From the cell containing the given text, extract its center point as [X, Y] coordinate. 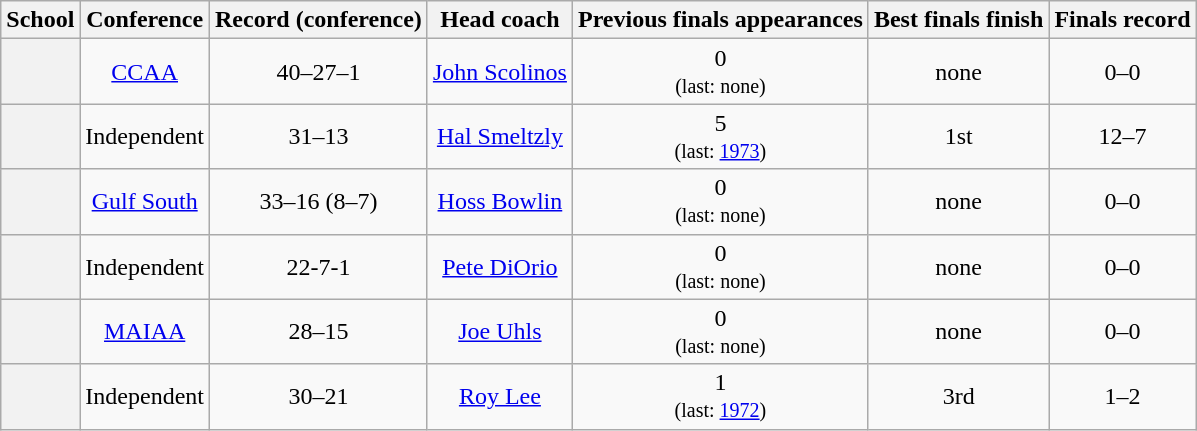
Best finals finish [958, 20]
Previous finals appearances [720, 20]
31–13 [319, 136]
40–27–1 [319, 72]
Gulf South [145, 202]
Joe Uhls [500, 332]
Finals record [1122, 20]
28–15 [319, 332]
CCAA [145, 72]
Record (conference) [319, 20]
Conference [145, 20]
School [40, 20]
30–21 [319, 396]
22-7-1 [319, 266]
Roy Lee [500, 396]
Hal Smeltzly [500, 136]
12–7 [1122, 136]
MAIAA [145, 332]
1st [958, 136]
33–16 (8–7) [319, 202]
Hoss Bowlin [500, 202]
5(last: 1973) [720, 136]
3rd [958, 396]
John Scolinos [500, 72]
1(last: 1972) [720, 396]
Head coach [500, 20]
1–2 [1122, 396]
Pete DiOrio [500, 266]
